Detect which cell encompasses the target text, then output its (x, y) center coordinate. 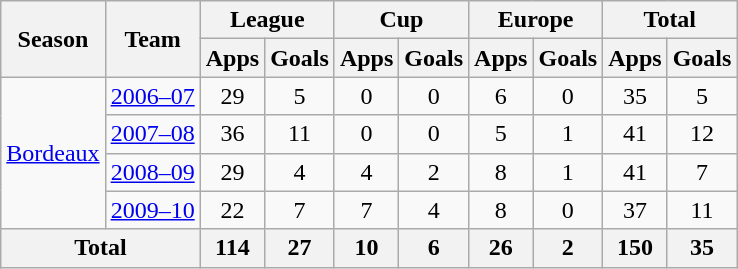
22 (232, 210)
37 (635, 210)
Team (152, 39)
36 (232, 134)
150 (635, 248)
2009–10 (152, 210)
2007–08 (152, 134)
Cup (401, 20)
League (267, 20)
26 (501, 248)
27 (300, 248)
2008–09 (152, 172)
Season (53, 39)
12 (702, 134)
2006–07 (152, 96)
114 (232, 248)
Europe (536, 20)
10 (366, 248)
Bordeaux (53, 153)
